Detect which cell encompasses the target text, then output its [x, y] center coordinate. 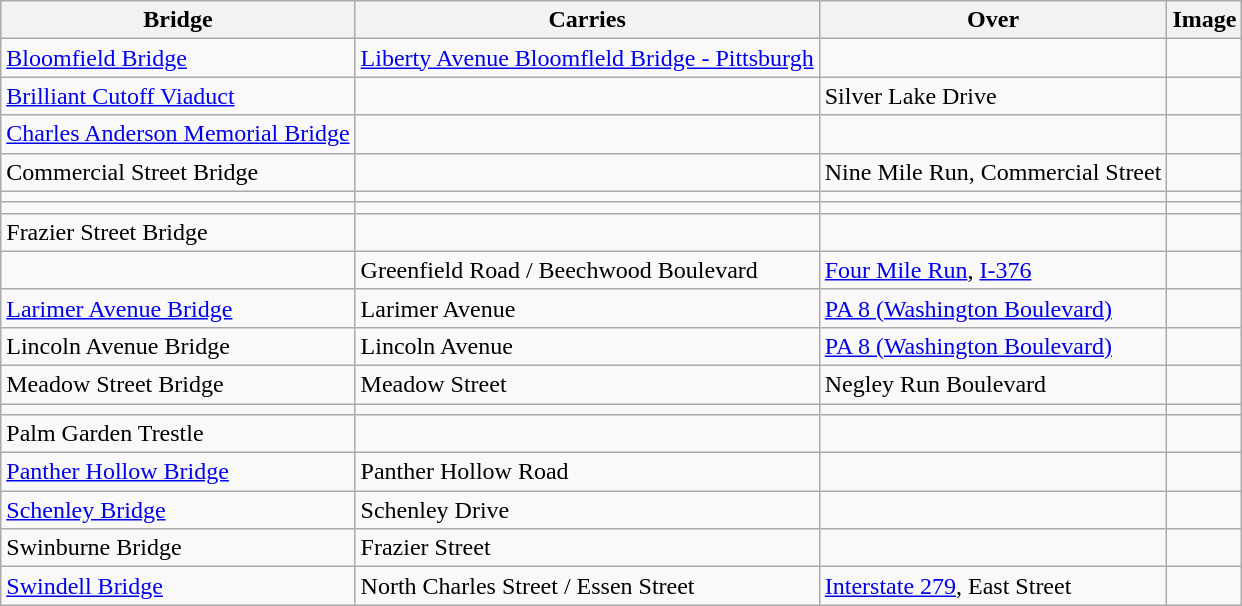
Over [993, 20]
Panther Hollow Bridge [178, 472]
Greenfield Road / Beechwood Boulevard [587, 270]
Meadow Street [587, 384]
Charles Anderson Memorial Bridge [178, 134]
Brilliant Cutoff Viaduct [178, 96]
Palm Garden Trestle [178, 434]
Interstate 279, East Street [993, 586]
Liberty Avenue Bloomfleld Bridge - Pittsburgh [587, 58]
North Charles Street / Essen Street [587, 586]
Lincoln Avenue Bridge [178, 346]
Bloomfield Bridge [178, 58]
Frazier Street [587, 548]
Meadow Street Bridge [178, 384]
Lincoln Avenue [587, 346]
Nine Mile Run, Commercial Street [993, 172]
Swinburne Bridge [178, 548]
Larimer Avenue Bridge [178, 308]
Schenley Drive [587, 510]
Carries [587, 20]
Frazier Street Bridge [178, 232]
Silver Lake Drive [993, 96]
Larimer Avenue [587, 308]
Panther Hollow Road [587, 472]
Image [1204, 20]
Schenley Bridge [178, 510]
Four Mile Run, I-376 [993, 270]
Bridge [178, 20]
Negley Run Boulevard [993, 384]
Commercial Street Bridge [178, 172]
Swindell Bridge [178, 586]
